For the text-containing cell, return its midpoint in [X, Y] coordinate format. 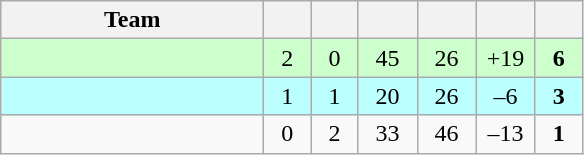
3 [558, 96]
20 [388, 96]
Team [132, 20]
–13 [506, 134]
6 [558, 58]
33 [388, 134]
45 [388, 58]
+19 [506, 58]
46 [446, 134]
–6 [506, 96]
